Extract the (x, y) coordinate from the center of the cell holding the provided text.  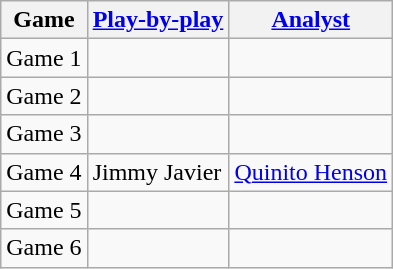
Game (44, 20)
Play-by-play (158, 20)
Game 3 (44, 134)
Game 1 (44, 58)
Quinito Henson (311, 172)
Game 4 (44, 172)
Game 2 (44, 96)
Game 5 (44, 210)
Jimmy Javier (158, 172)
Game 6 (44, 248)
Analyst (311, 20)
